Pinpoint the cell where the given text exists, returning its (X, Y) midpoint coordinate. 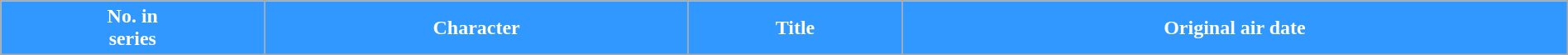
Original air date (1236, 28)
Title (795, 28)
No. inseries (132, 28)
Character (476, 28)
